Locate the cell with the specified text and output its [X, Y] center coordinate. 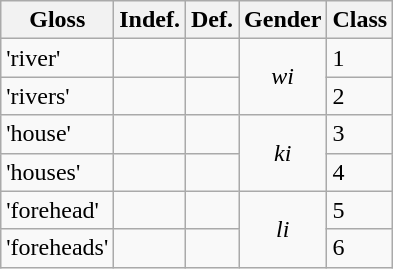
4 [360, 172]
Indef. [150, 20]
'foreheads' [58, 248]
'forehead' [58, 210]
Gloss [58, 20]
5 [360, 210]
'house' [58, 134]
3 [360, 134]
6 [360, 248]
'river' [58, 58]
2 [360, 96]
'rivers' [58, 96]
Def. [212, 20]
'houses' [58, 172]
li [283, 229]
1 [360, 58]
Gender [283, 20]
wi [283, 77]
Class [360, 20]
ki [283, 153]
